Return [X, Y] of the center of cell containing provided text 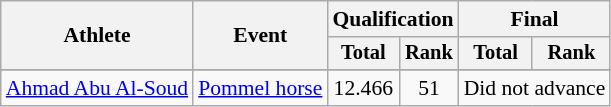
Final [535, 19]
Did not advance [535, 88]
Ahmad Abu Al-Soud [97, 88]
Pommel horse [260, 88]
Athlete [97, 36]
Qualification [392, 19]
Event [260, 36]
51 [429, 88]
12.466 [363, 88]
